Return the [x, y] coordinate for the center point of the cell that contains the specified text.  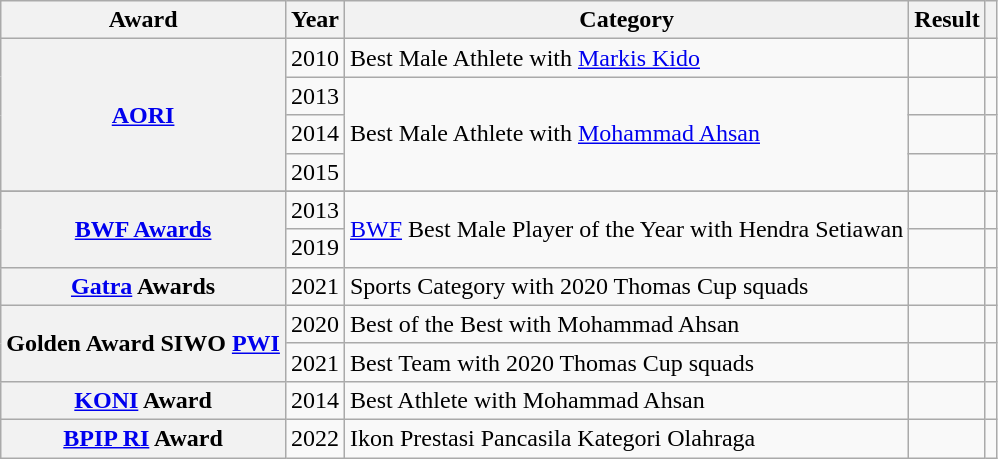
2010 [314, 58]
Best Team with 2020 Thomas Cup squads [626, 362]
Best Athlete with Mohammad Ahsan [626, 400]
AORI [144, 115]
Best Male Athlete with Markis Kido [626, 58]
BWF Awards [144, 229]
Year [314, 20]
BWF Best Male Player of the Year with Hendra Setiawan [626, 229]
Best Male Athlete with Mohammad Ahsan [626, 134]
Result [947, 20]
2015 [314, 172]
Golden Award SIWO PWI [144, 343]
BPIP RI Award [144, 438]
Sports Category with 2020 Thomas Cup squads [626, 286]
Category [626, 20]
Ikon Prestasi Pancasila Kategori Olahraga [626, 438]
Gatra Awards [144, 286]
2019 [314, 248]
2022 [314, 438]
KONI Award [144, 400]
Best of the Best with Mohammad Ahsan [626, 324]
2020 [314, 324]
Award [144, 20]
